Provide the [x, y] coordinate of the cell's center where the given text is located.  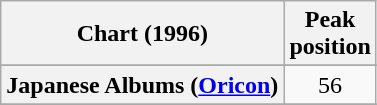
Chart (1996) [142, 34]
Japanese Albums (Oricon) [142, 85]
Peak position [330, 34]
56 [330, 85]
